Search for the cell housing the specified text and yield its [x, y] center coordinate. 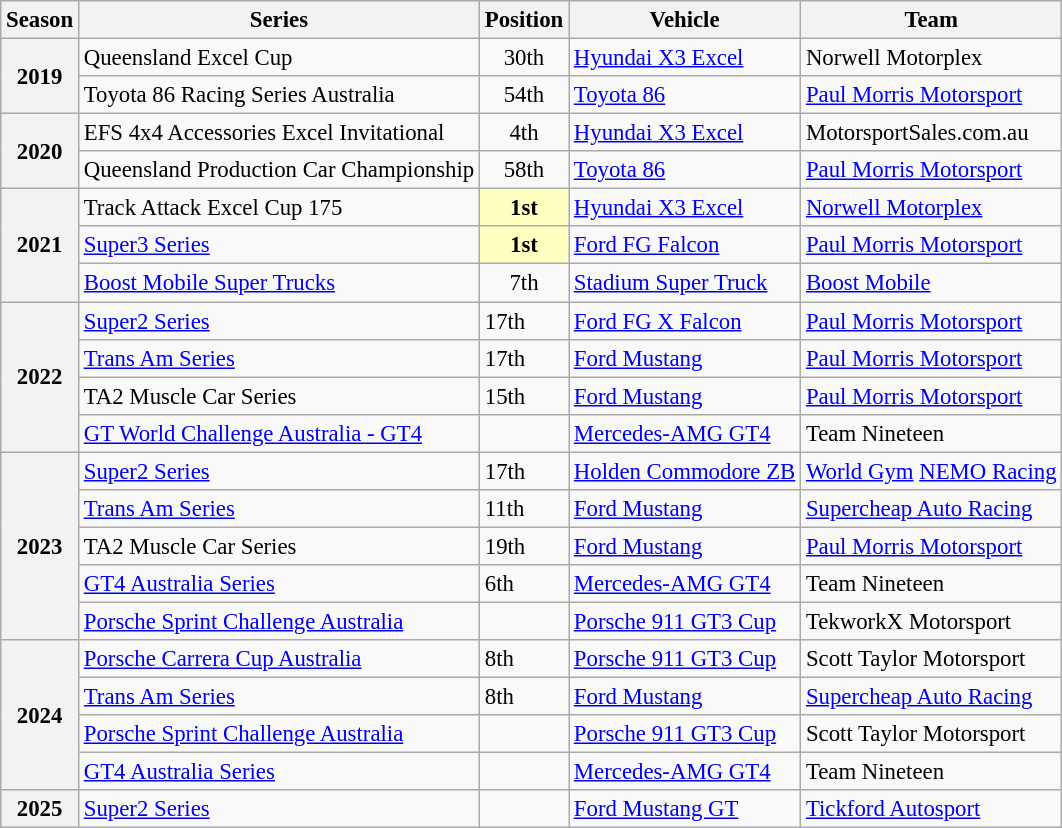
30th [524, 58]
Boost Mobile [932, 283]
Stadium Super Truck [685, 283]
Holden Commodore ZB [685, 471]
7th [524, 283]
MotorsportSales.com.au [932, 133]
Series [278, 20]
Ford FG Falcon [685, 245]
2024 [40, 715]
Ford Mustang GT [685, 809]
58th [524, 170]
Toyota 86 Racing Series Australia [278, 95]
2025 [40, 809]
2021 [40, 246]
Super3 Series [278, 245]
Queensland Excel Cup [278, 58]
15th [524, 396]
Porsche Carrera Cup Australia [278, 659]
TekworkX Motorsport [932, 621]
2020 [40, 152]
Season [40, 20]
Team [932, 20]
19th [524, 546]
Boost Mobile Super Trucks [278, 283]
Position [524, 20]
11th [524, 509]
Queensland Production Car Championship [278, 170]
Tickford Autosport [932, 809]
Vehicle [685, 20]
54th [524, 95]
2023 [40, 546]
Track Attack Excel Cup 175 [278, 208]
2022 [40, 377]
2019 [40, 76]
World Gym NEMO Racing [932, 471]
Ford FG X Falcon [685, 321]
4th [524, 133]
GT World Challenge Australia - GT4 [278, 433]
EFS 4x4 Accessories Excel Invitational [278, 133]
6th [524, 584]
